Capture the cell that displays the provided text and extract its (x, y) central coordinate. 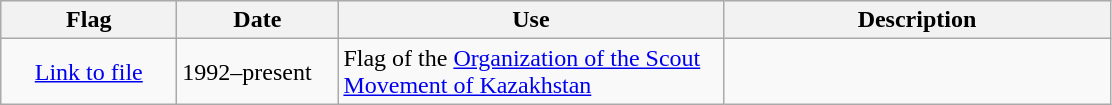
1992–present (258, 72)
Flag (89, 20)
Description (917, 20)
Use (531, 20)
Date (258, 20)
Link to file (89, 72)
Flag of the Organization of the Scout Movement of Kazakhstan (531, 72)
